Identify which cell holds the provided text, then report its [X, Y] central coordinate. 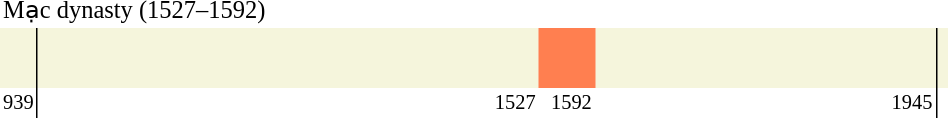
1527 [288, 103]
1592 [567, 103]
1945 [766, 103]
939 [19, 103]
